Scan for the cell matching the given text and deliver its (x, y) coordinate at center. 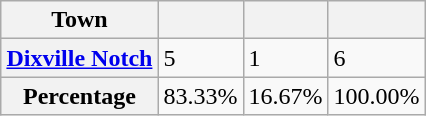
83.33% (200, 96)
5 (200, 58)
Percentage (80, 96)
1 (286, 58)
16.67% (286, 96)
100.00% (376, 96)
Town (80, 20)
6 (376, 58)
Dixville Notch (80, 58)
